Output the [x, y] coordinate of the center of the cell containing the given text.  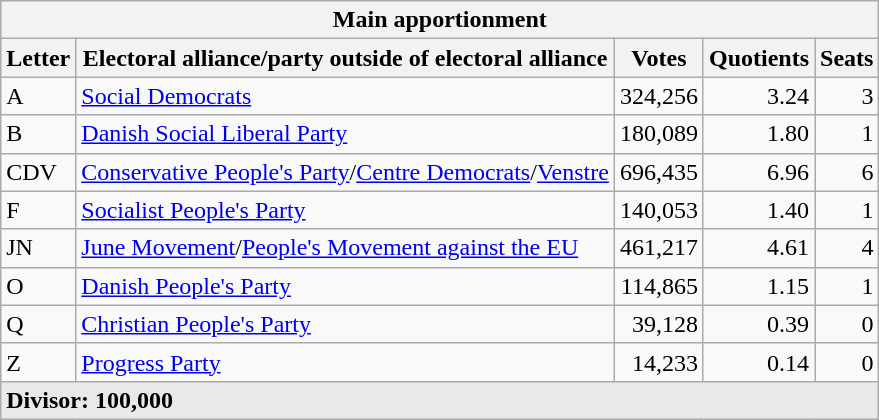
Votes [658, 58]
1.80 [758, 134]
Divisor: 100,000 [440, 400]
696,435 [658, 172]
1.40 [758, 210]
Christian People's Party [346, 324]
39,128 [658, 324]
Socialist People's Party [346, 210]
Social Democrats [346, 96]
A [38, 96]
0.39 [758, 324]
Z [38, 362]
Letter [38, 58]
1.15 [758, 286]
Conservative People's Party/Centre Democrats/Venstre [346, 172]
140,053 [658, 210]
461,217 [658, 248]
180,089 [658, 134]
O [38, 286]
0.14 [758, 362]
4.61 [758, 248]
Main apportionment [440, 20]
Progress Party [346, 362]
CDV [38, 172]
Q [38, 324]
6 [847, 172]
Danish Social Liberal Party [346, 134]
JN [38, 248]
Seats [847, 58]
114,865 [658, 286]
B [38, 134]
Danish People's Party [346, 286]
4 [847, 248]
F [38, 210]
6.96 [758, 172]
Electoral alliance/party outside of electoral alliance [346, 58]
3 [847, 96]
Quotients [758, 58]
June Movement/People's Movement against the EU [346, 248]
324,256 [658, 96]
14,233 [658, 362]
3.24 [758, 96]
